Identify which cell holds the provided text, then report its [x, y] central coordinate. 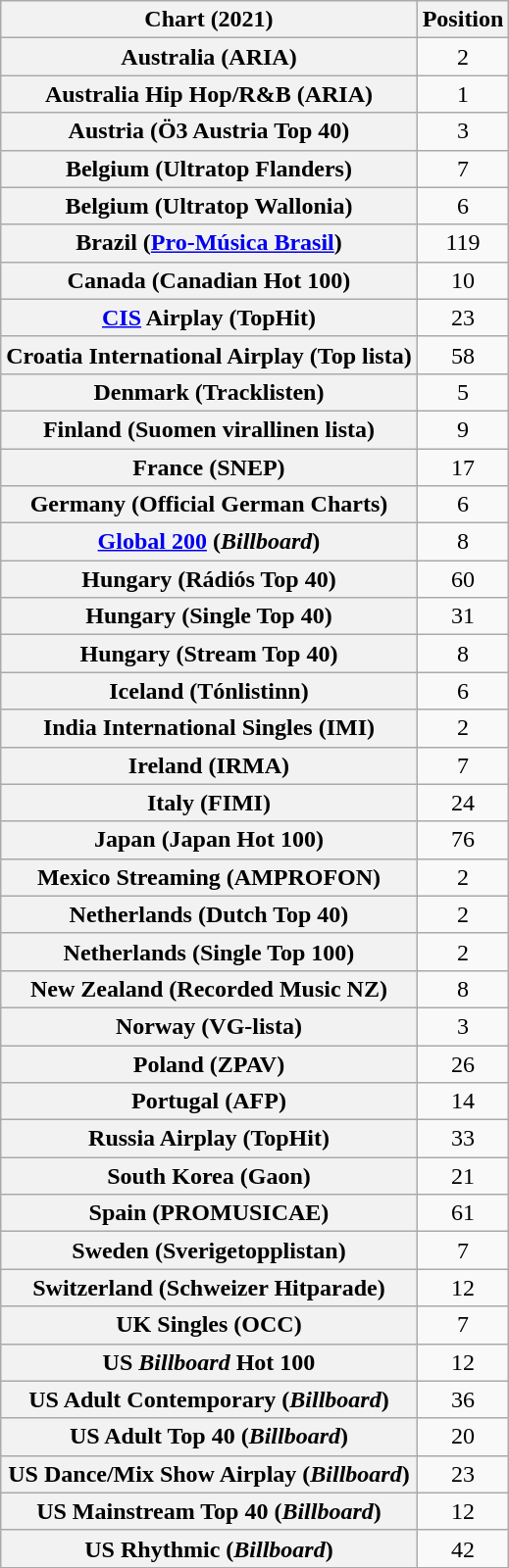
Global 200 (Billboard) [209, 542]
Canada (Canadian Hot 100) [209, 280]
US Billboard Hot 100 [209, 1362]
17 [463, 467]
60 [463, 579]
Switzerland (Schweizer Hitparade) [209, 1288]
Australia (ARIA) [209, 57]
US Dance/Mix Show Airplay (Billboard) [209, 1474]
10 [463, 280]
26 [463, 1063]
Netherlands (Dutch Top 40) [209, 914]
Netherlands (Single Top 100) [209, 952]
US Rhythmic (Billboard) [209, 1548]
61 [463, 1213]
US Adult Contemporary (Billboard) [209, 1399]
Denmark (Tracklisten) [209, 392]
31 [463, 616]
9 [463, 429]
France (SNEP) [209, 467]
Russia Airplay (TopHit) [209, 1139]
US Mainstream Top 40 (Billboard) [209, 1511]
21 [463, 1176]
South Korea (Gaon) [209, 1176]
Spain (PROMUSICAE) [209, 1213]
Hungary (Single Top 40) [209, 616]
Germany (Official German Charts) [209, 505]
US Adult Top 40 (Billboard) [209, 1437]
Iceland (Tónlistinn) [209, 691]
Belgium (Ultratop Wallonia) [209, 206]
Poland (ZPAV) [209, 1063]
CIS Airplay (TopHit) [209, 318]
119 [463, 243]
India International Singles (IMI) [209, 728]
Hungary (Stream Top 40) [209, 654]
Hungary (Rádiós Top 40) [209, 579]
Norway (VG-lista) [209, 1026]
24 [463, 803]
76 [463, 840]
Position [463, 20]
36 [463, 1399]
Brazil (Pro-Música Brasil) [209, 243]
Portugal (AFP) [209, 1102]
Ireland (IRMA) [209, 765]
Austria (Ö3 Austria Top 40) [209, 131]
Croatia International Airplay (Top lista) [209, 355]
5 [463, 392]
Finland (Suomen virallinen lista) [209, 429]
20 [463, 1437]
Sweden (Sverigetopplistan) [209, 1250]
1 [463, 94]
Italy (FIMI) [209, 803]
33 [463, 1139]
Mexico Streaming (AMPROFON) [209, 877]
Australia Hip Hop/R&B (ARIA) [209, 94]
Chart (2021) [209, 20]
14 [463, 1102]
Belgium (Ultratop Flanders) [209, 169]
42 [463, 1548]
UK Singles (OCC) [209, 1325]
New Zealand (Recorded Music NZ) [209, 989]
Japan (Japan Hot 100) [209, 840]
58 [463, 355]
